Return the [X, Y] coordinate for the center point of the cell that contains the specified text.  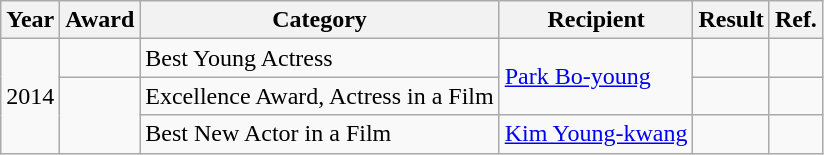
Year [30, 20]
Category [320, 20]
Recipient [596, 20]
Award [100, 20]
Park Bo-young [596, 77]
Excellence Award, Actress in a Film [320, 96]
Kim Young-kwang [596, 134]
Best New Actor in a Film [320, 134]
Result [731, 20]
2014 [30, 96]
Ref. [796, 20]
Best Young Actress [320, 58]
